Extract the [X, Y] coordinate from the center of the cell holding the provided text.  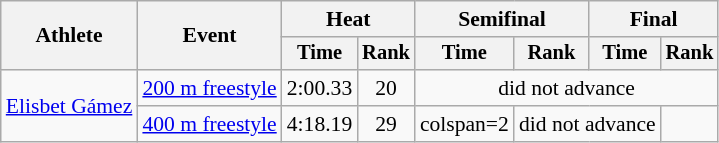
Athlete [70, 36]
Elisbet Gámez [70, 106]
4:18.19 [320, 124]
colspan=2 [464, 124]
Heat [348, 19]
Final [654, 19]
400 m freestyle [209, 124]
200 m freestyle [209, 88]
2:00.33 [320, 88]
Event [209, 36]
20 [386, 88]
Semifinal [502, 19]
29 [386, 124]
